Locate the cell with the specified text and output its [X, Y] center coordinate. 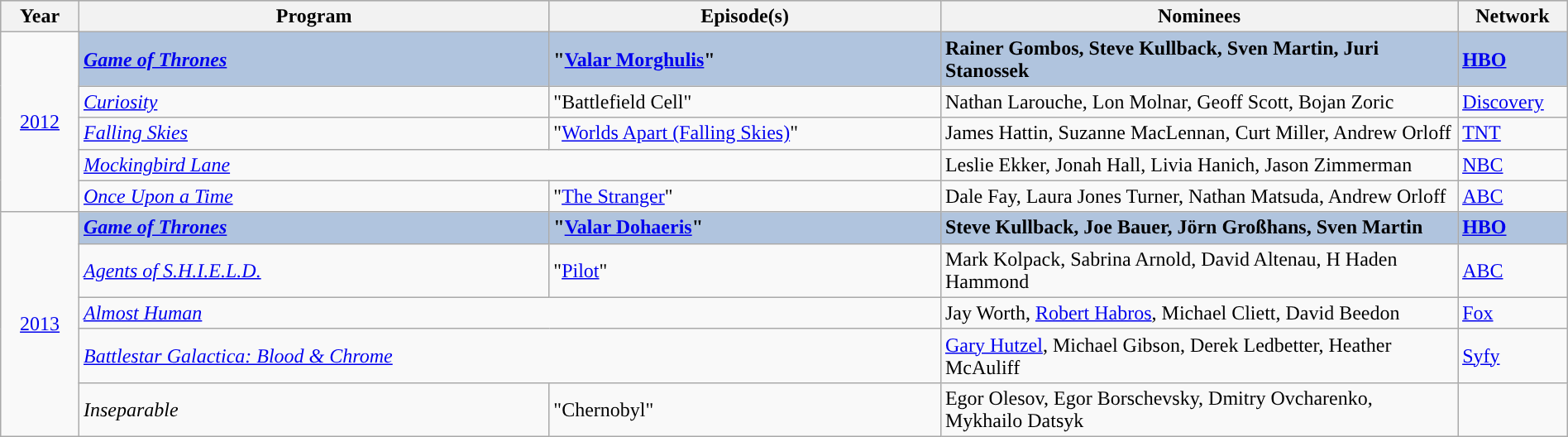
Episode(s) [745, 17]
"The Stranger" [745, 196]
Egor Olesov, Egor Borschevsky, Dmitry Ovcharenko, Mykhailo Datsyk [1199, 409]
Leslie Ekker, Jonah Hall, Livia Hanich, Jason Zimmerman [1199, 165]
Program [313, 17]
Nominees [1199, 17]
Dale Fay, Laura Jones Turner, Nathan Matsuda, Andrew Orloff [1199, 196]
Curiosity [313, 102]
"Battlefield Cell" [745, 102]
Once Upon a Time [313, 196]
Mockingbird Lane [509, 165]
Mark Kolpack, Sabrina Arnold, David Altenau, H Haden Hammond [1199, 270]
Network [1513, 17]
Agents of S.H.I.E.L.D. [313, 270]
"Worlds Apart (Falling Skies)" [745, 133]
2012 [40, 122]
Inseparable [313, 409]
2013 [40, 324]
"Valar Dohaeris" [745, 228]
James Hattin, Suzanne MacLennan, Curt Miller, Andrew Orloff [1199, 133]
TNT [1513, 133]
Almost Human [509, 313]
Fox [1513, 313]
Jay Worth, Robert Habros, Michael Cliett, David Beedon [1199, 313]
Falling Skies [313, 133]
Battlestar Galactica: Blood & Chrome [509, 356]
Year [40, 17]
Nathan Larouche, Lon Molnar, Geoff Scott, Bojan Zoric [1199, 102]
Gary Hutzel, Michael Gibson, Derek Ledbetter, Heather McAuliff [1199, 356]
NBC [1513, 165]
Discovery [1513, 102]
"Pilot" [745, 270]
Syfy [1513, 356]
"Valar Morghulis" [745, 60]
Steve Kullback, Joe Bauer, Jörn Großhans, Sven Martin [1199, 228]
"Chernobyl" [745, 409]
Rainer Gombos, Steve Kullback, Sven Martin, Juri Stanossek [1199, 60]
